Return the [x, y] coordinate for the center point of the cell that contains the specified text.  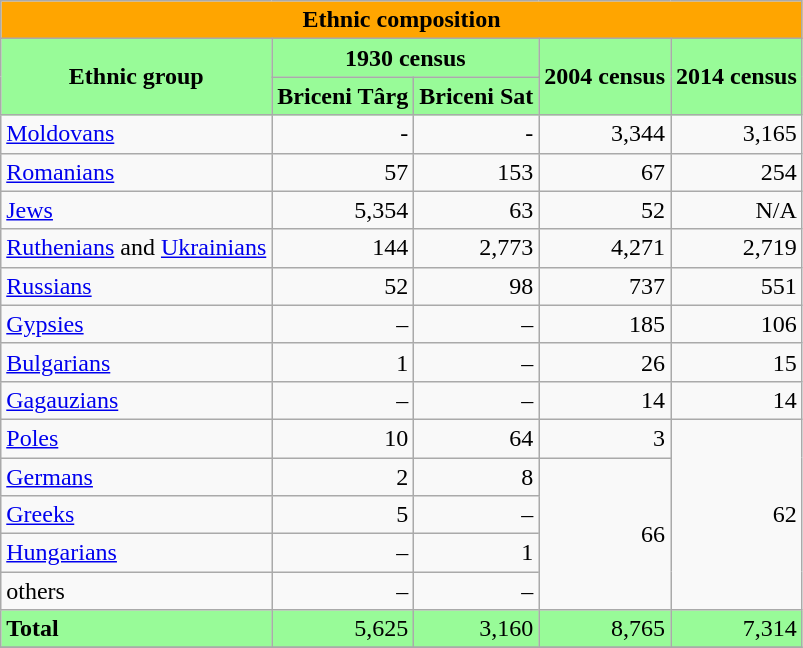
64 [476, 438]
8 [476, 477]
1930 census [406, 58]
10 [343, 438]
15 [737, 362]
5 [343, 515]
254 [737, 172]
153 [476, 172]
2,719 [737, 248]
57 [343, 172]
2014 census [737, 77]
7,314 [737, 629]
106 [737, 324]
Briceni Târg [343, 96]
2 [343, 477]
2004 census [605, 77]
Ruthenians and Ukrainians [136, 248]
185 [605, 324]
Ethnic composition [402, 20]
551 [737, 286]
62 [737, 514]
Bulgarians [136, 362]
67 [605, 172]
63 [476, 210]
Poles [136, 438]
Ethnic group [136, 77]
26 [605, 362]
5,625 [343, 629]
3 [605, 438]
98 [476, 286]
4,271 [605, 248]
3,165 [737, 134]
Gagauzians [136, 400]
Total [136, 629]
Germans [136, 477]
Briceni Sat [476, 96]
5,354 [343, 210]
N/A [737, 210]
737 [605, 286]
Russians [136, 286]
others [136, 591]
8,765 [605, 629]
3,344 [605, 134]
Gypsies [136, 324]
2,773 [476, 248]
Romanians [136, 172]
Hungarians [136, 553]
Moldovans [136, 134]
Greeks [136, 515]
144 [343, 248]
Jews [136, 210]
3,160 [476, 629]
66 [605, 534]
